Locate the cell with the specified text and output its (X, Y) center coordinate. 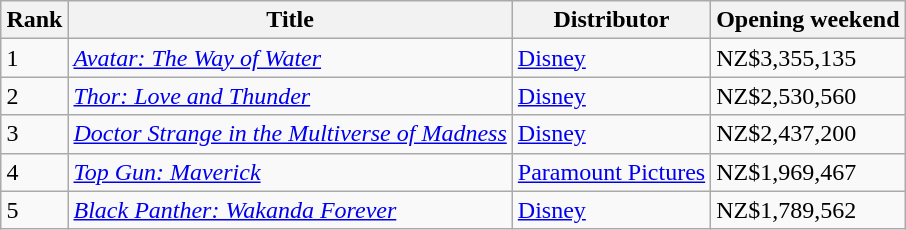
Rank (34, 20)
NZ$2,437,200 (808, 134)
Thor: Love and Thunder (290, 96)
Black Panther: Wakanda Forever (290, 210)
3 (34, 134)
2 (34, 96)
1 (34, 58)
NZ$1,789,562 (808, 210)
Top Gun: Maverick (290, 172)
NZ$3,355,135 (808, 58)
5 (34, 210)
4 (34, 172)
NZ$2,530,560 (808, 96)
Distributor (611, 20)
Title (290, 20)
Opening weekend (808, 20)
Doctor Strange in the Multiverse of Madness (290, 134)
Paramount Pictures (611, 172)
NZ$1,969,467 (808, 172)
Avatar: The Way of Water (290, 58)
